For the text-containing cell, return its midpoint in [x, y] coordinate format. 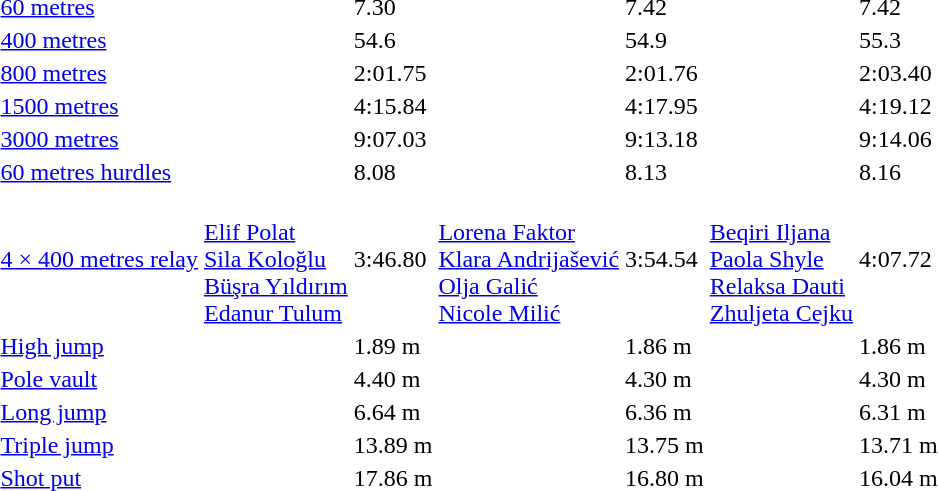
1.86 m [665, 346]
4.40 m [393, 379]
54.9 [665, 40]
Lorena FaktorKlara AndrijaševićOlja GalićNicole Milić [529, 259]
8.08 [393, 172]
13.75 m [665, 445]
13.89 m [393, 445]
Beqiri IljanaPaola ShyleRelaksa DautiZhuljeta Cejku [781, 259]
4.30 m [665, 379]
4:17.95 [665, 106]
4:15.84 [393, 106]
8.13 [665, 172]
1.89 m [393, 346]
9:07.03 [393, 139]
3:46.80 [393, 259]
3:54.54 [665, 259]
54.6 [393, 40]
Elif PolatSila KoloğluBüşra YıldırımEdanur Tulum [276, 259]
6.64 m [393, 412]
9:13.18 [665, 139]
6.36 m [665, 412]
2:01.76 [665, 73]
2:01.75 [393, 73]
